Locate the cell with the specified text and output its [x, y] center coordinate. 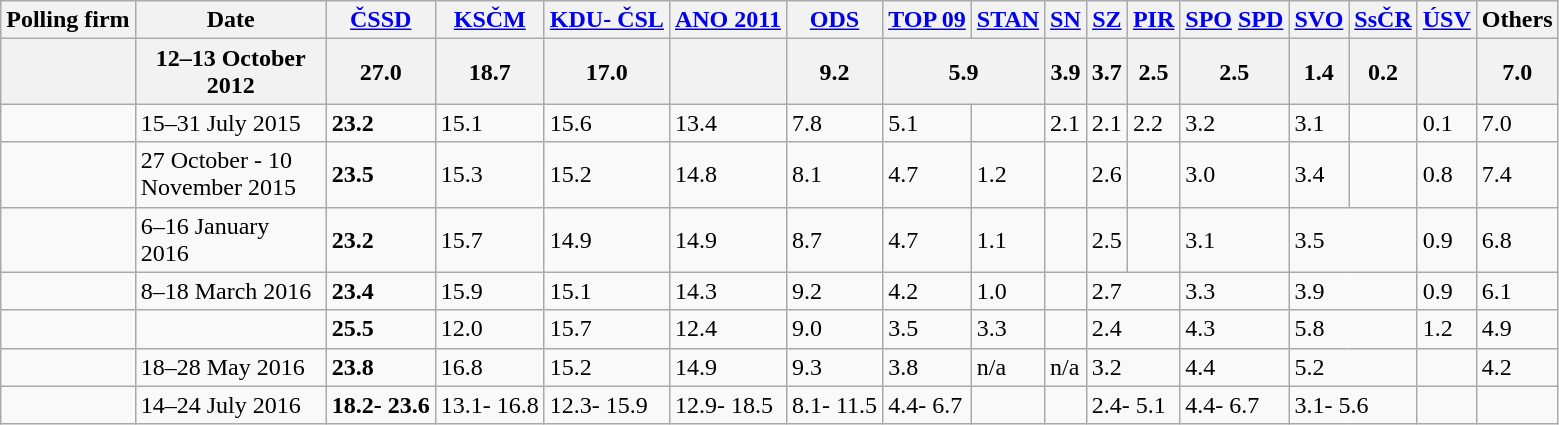
1.4 [1319, 72]
15–31 July 2015 [230, 123]
6.1 [1517, 291]
15.3 [490, 174]
5.8 [1353, 329]
2.2 [1153, 123]
4.4 [1234, 367]
0.2 [1383, 72]
9.3 [834, 367]
ÚSV [1446, 20]
25.5 [380, 329]
27 October - 10 November 2015 [230, 174]
16.8 [490, 367]
7.8 [834, 123]
6.8 [1517, 240]
3.7 [1106, 72]
ODS [834, 20]
Polling firm [68, 20]
13.1- 16.8 [490, 405]
5.2 [1353, 367]
3.0 [1234, 174]
23.5 [380, 174]
12.9- 18.5 [728, 405]
18–28 May 2016 [230, 367]
23.4 [380, 291]
ČSSD [380, 20]
9.0 [834, 329]
0.8 [1446, 174]
3.4 [1319, 174]
15.6 [606, 123]
2.4 [1132, 329]
7.4 [1517, 174]
6–16 January 2016 [230, 240]
12.4 [728, 329]
2.7 [1132, 291]
Others [1517, 20]
STAN [1008, 20]
27.0 [380, 72]
14.3 [728, 291]
14.8 [728, 174]
23.8 [380, 367]
8.7 [834, 240]
PIR [1153, 20]
14–24 July 2016 [230, 405]
18.2- 23.6 [380, 405]
4.9 [1517, 329]
13.4 [728, 123]
12–13 October 2012 [230, 72]
TOP 09 [928, 20]
SN [1066, 20]
0.1 [1446, 123]
SsČR [1383, 20]
2.6 [1106, 174]
SPO SPD [1234, 20]
12.3- 15.9 [606, 405]
8.1- 11.5 [834, 405]
17.0 [606, 72]
3.8 [928, 367]
1.0 [1008, 291]
3.1- 5.6 [1353, 405]
5.1 [928, 123]
ANO 2011 [728, 20]
8.1 [834, 174]
8–18 March 2016 [230, 291]
15.9 [490, 291]
KDU- ČSL [606, 20]
SZ [1106, 20]
4.3 [1234, 329]
1.1 [1008, 240]
12.0 [490, 329]
18.7 [490, 72]
2.4- 5.1 [1132, 405]
SVO [1319, 20]
5.9 [964, 72]
KSČM [490, 20]
Date [230, 20]
